Provide the [X, Y] coordinate of the cell's center where the given text is located.  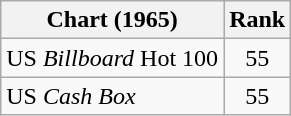
Rank [258, 20]
Chart (1965) [112, 20]
US Billboard Hot 100 [112, 58]
US Cash Box [112, 96]
